Scan for the cell matching the given text and deliver its [X, Y] coordinate at center. 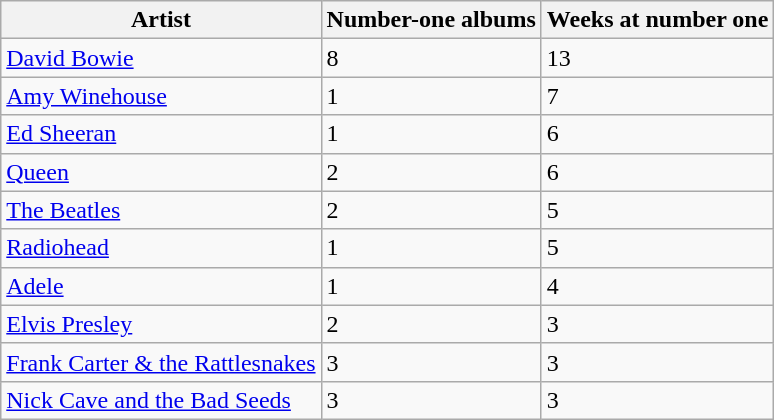
Frank Carter & the Rattlesnakes [161, 362]
13 [658, 58]
Nick Cave and the Bad Seeds [161, 400]
Radiohead [161, 248]
Weeks at number one [658, 20]
The Beatles [161, 210]
7 [658, 96]
Ed Sheeran [161, 134]
David Bowie [161, 58]
8 [431, 58]
Adele [161, 286]
Amy Winehouse [161, 96]
4 [658, 286]
Queen [161, 172]
Number-one albums [431, 20]
Elvis Presley [161, 324]
Artist [161, 20]
